Return the (x, y) coordinate for the center point of the cell that contains the specified text.  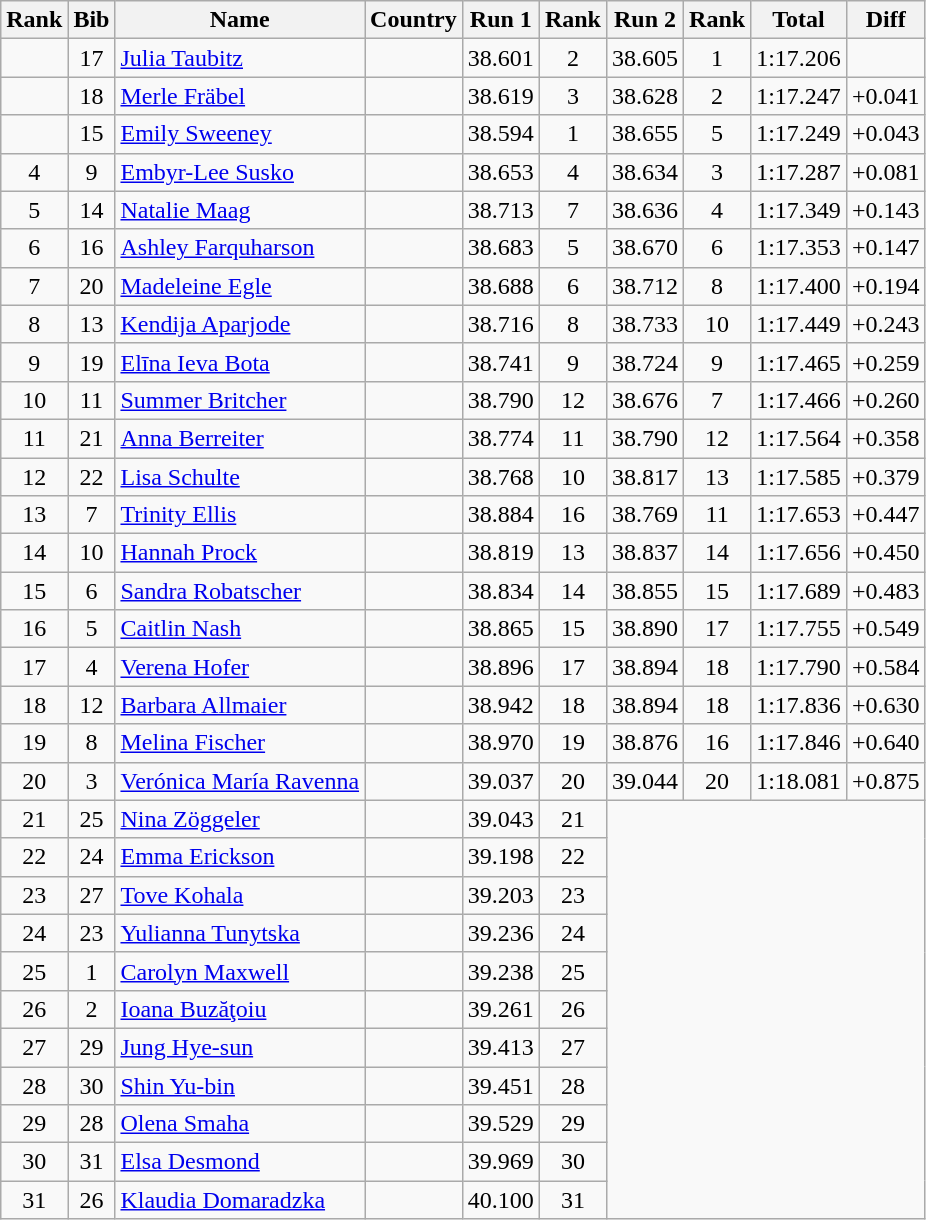
38.837 (644, 553)
+0.630 (886, 705)
39.413 (500, 1047)
+0.483 (886, 591)
38.819 (500, 553)
Merle Fräbel (240, 96)
+0.358 (886, 438)
38.970 (500, 743)
Name (240, 20)
38.605 (644, 58)
Trinity Ellis (240, 515)
Lisa Schulte (240, 477)
38.865 (500, 629)
1:17.353 (799, 248)
Sandra Robatscher (240, 591)
38.733 (644, 324)
+0.043 (886, 134)
Madeleine Egle (240, 286)
+0.041 (886, 96)
38.619 (500, 96)
+0.194 (886, 286)
38.817 (644, 477)
+0.260 (886, 400)
+0.379 (886, 477)
Summer Britcher (240, 400)
39.261 (500, 1009)
Emma Erickson (240, 857)
Natalie Maag (240, 210)
38.876 (644, 743)
38.942 (500, 705)
1:17.790 (799, 667)
1:17.249 (799, 134)
Elīna Ieva Bota (240, 362)
1:18.081 (799, 781)
Melina Fischer (240, 743)
39.238 (500, 971)
38.676 (644, 400)
38.594 (500, 134)
Verena Hofer (240, 667)
1:17.287 (799, 172)
1:17.846 (799, 743)
1:17.755 (799, 629)
Caitlin Nash (240, 629)
Hannah Prock (240, 553)
Run 2 (644, 20)
+0.447 (886, 515)
38.688 (500, 286)
Tove Kohala (240, 895)
Yulianna Tunytska (240, 933)
Ashley Farquharson (240, 248)
+0.549 (886, 629)
+0.584 (886, 667)
38.890 (644, 629)
1:17.689 (799, 591)
Carolyn Maxwell (240, 971)
38.884 (500, 515)
+0.640 (886, 743)
39.037 (500, 781)
Ioana Buzăţoiu (240, 1009)
38.634 (644, 172)
+0.875 (886, 781)
1:17.206 (799, 58)
Olena Smaha (240, 1124)
1:17.465 (799, 362)
Diff (886, 20)
39.044 (644, 781)
38.774 (500, 438)
Country (414, 20)
38.741 (500, 362)
38.724 (644, 362)
40.100 (500, 1200)
38.768 (500, 477)
+0.147 (886, 248)
Emily Sweeney (240, 134)
39.203 (500, 895)
+0.081 (886, 172)
38.712 (644, 286)
38.834 (500, 591)
+0.450 (886, 553)
38.655 (644, 134)
1:17.466 (799, 400)
1:17.653 (799, 515)
39.451 (500, 1085)
1:17.564 (799, 438)
+0.143 (886, 210)
Anna Berreiter (240, 438)
38.855 (644, 591)
39.198 (500, 857)
38.769 (644, 515)
Klaudia Domaradzka (240, 1200)
39.969 (500, 1162)
39.529 (500, 1124)
38.716 (500, 324)
Barbara Allmaier (240, 705)
1:17.349 (799, 210)
Kendija Aparjode (240, 324)
38.670 (644, 248)
38.636 (644, 210)
1:17.400 (799, 286)
Bib (92, 20)
1:17.836 (799, 705)
38.601 (500, 58)
Shin Yu-bin (240, 1085)
+0.243 (886, 324)
1:17.585 (799, 477)
Julia Taubitz (240, 58)
38.628 (644, 96)
Nina Zöggeler (240, 819)
39.043 (500, 819)
1:17.656 (799, 553)
Run 1 (500, 20)
Verónica María Ravenna (240, 781)
38.683 (500, 248)
38.653 (500, 172)
Total (799, 20)
1:17.449 (799, 324)
+0.259 (886, 362)
39.236 (500, 933)
Embyr-Lee Susko (240, 172)
38.713 (500, 210)
Elsa Desmond (240, 1162)
Jung Hye-sun (240, 1047)
38.896 (500, 667)
1:17.247 (799, 96)
